Locate the cell with the specified text and output its (x, y) center coordinate. 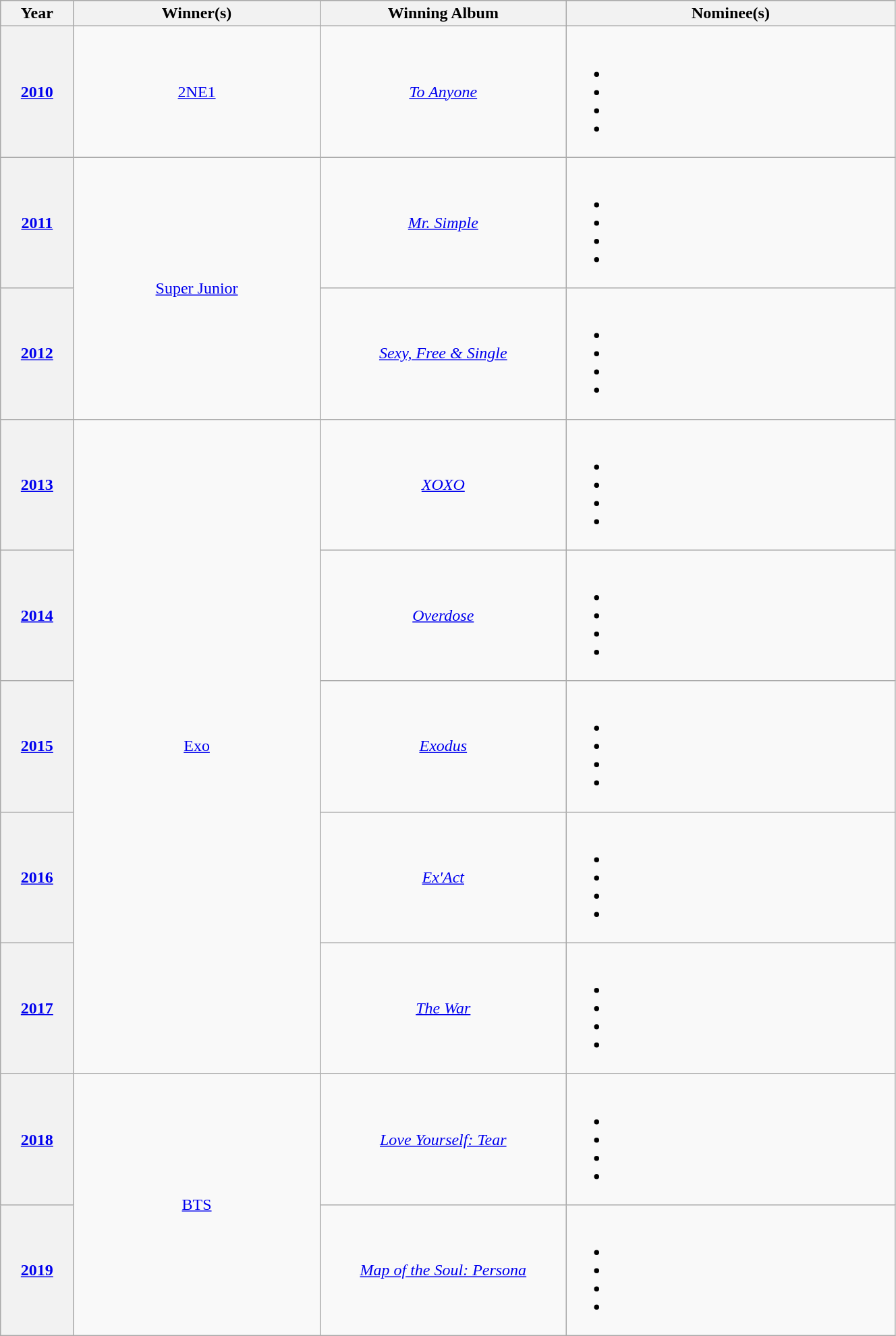
XOXO (443, 484)
2019 (37, 1270)
Sexy, Free & Single (443, 354)
To Anyone (443, 92)
The War (443, 1008)
2NE1 (197, 92)
Love Yourself: Tear (443, 1139)
2011 (37, 223)
2015 (37, 746)
Map of the Soul: Persona (443, 1270)
2010 (37, 92)
2018 (37, 1139)
2014 (37, 615)
Ex'Act (443, 877)
2016 (37, 877)
Super Junior (197, 288)
Year (37, 13)
BTS (197, 1204)
Exo (197, 746)
2012 (37, 354)
Winner(s) (197, 13)
Nominee(s) (730, 13)
2013 (37, 484)
Exodus (443, 746)
Mr. Simple (443, 223)
2017 (37, 1008)
Winning Album (443, 13)
Overdose (443, 615)
